Return [x, y] of the center of cell containing provided text 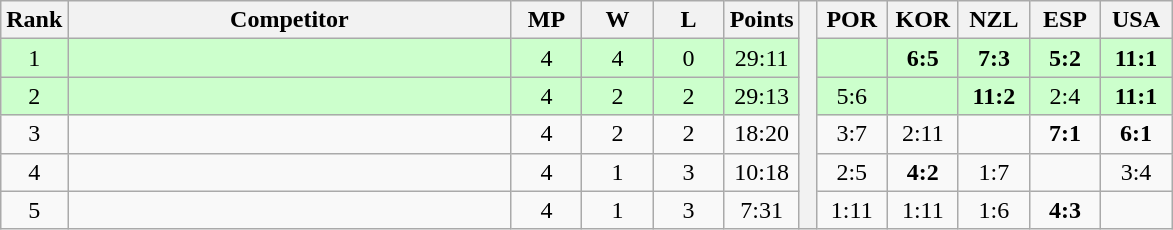
7:1 [1064, 134]
11:2 [994, 96]
Points [762, 20]
Rank [34, 20]
Competitor [290, 20]
2:11 [922, 134]
0 [688, 58]
29:11 [762, 58]
W [618, 20]
ESP [1064, 20]
1:7 [994, 172]
7:31 [762, 210]
2:5 [852, 172]
6:1 [1136, 134]
MP [546, 20]
18:20 [762, 134]
3:7 [852, 134]
7:3 [994, 58]
5:2 [1064, 58]
2:4 [1064, 96]
3:4 [1136, 172]
1:6 [994, 210]
6:5 [922, 58]
USA [1136, 20]
4:2 [922, 172]
4:3 [1064, 210]
NZL [994, 20]
5 [34, 210]
KOR [922, 20]
5:6 [852, 96]
10:18 [762, 172]
POR [852, 20]
29:13 [762, 96]
L [688, 20]
